Provide the (X, Y) coordinate of the cell's center where the given text is located.  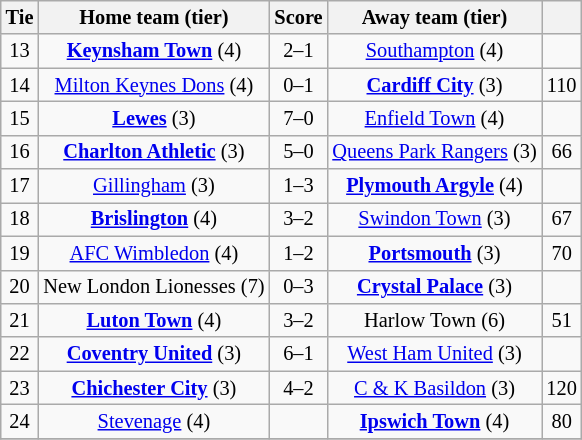
66 (562, 152)
Plymouth Argyle (4) (434, 186)
1–2 (298, 253)
7–0 (298, 118)
13 (20, 51)
New London Lionesses (7) (154, 287)
C & K Basildon (3) (434, 388)
51 (562, 320)
Chichester City (3) (154, 388)
Score (298, 17)
1–3 (298, 186)
Ipswich Town (4) (434, 421)
West Ham United (3) (434, 354)
16 (20, 152)
Coventry United (3) (154, 354)
Southampton (4) (434, 51)
Enfield Town (4) (434, 118)
Brislington (4) (154, 219)
67 (562, 219)
Away team (tier) (434, 17)
15 (20, 118)
Crystal Palace (3) (434, 287)
18 (20, 219)
110 (562, 85)
2–1 (298, 51)
20 (20, 287)
0–1 (298, 85)
120 (562, 388)
Tie (20, 17)
AFC Wimbledon (4) (154, 253)
Keynsham Town (4) (154, 51)
21 (20, 320)
19 (20, 253)
Portsmouth (3) (434, 253)
Swindon Town (3) (434, 219)
Luton Town (4) (154, 320)
80 (562, 421)
Charlton Athletic (3) (154, 152)
14 (20, 85)
6–1 (298, 354)
Harlow Town (6) (434, 320)
22 (20, 354)
Queens Park Rangers (3) (434, 152)
17 (20, 186)
Milton Keynes Dons (4) (154, 85)
23 (20, 388)
24 (20, 421)
Lewes (3) (154, 118)
4–2 (298, 388)
Cardiff City (3) (434, 85)
70 (562, 253)
Gillingham (3) (154, 186)
Home team (tier) (154, 17)
Stevenage (4) (154, 421)
0–3 (298, 287)
5–0 (298, 152)
